Capture the cell that displays the provided text and extract its [x, y] central coordinate. 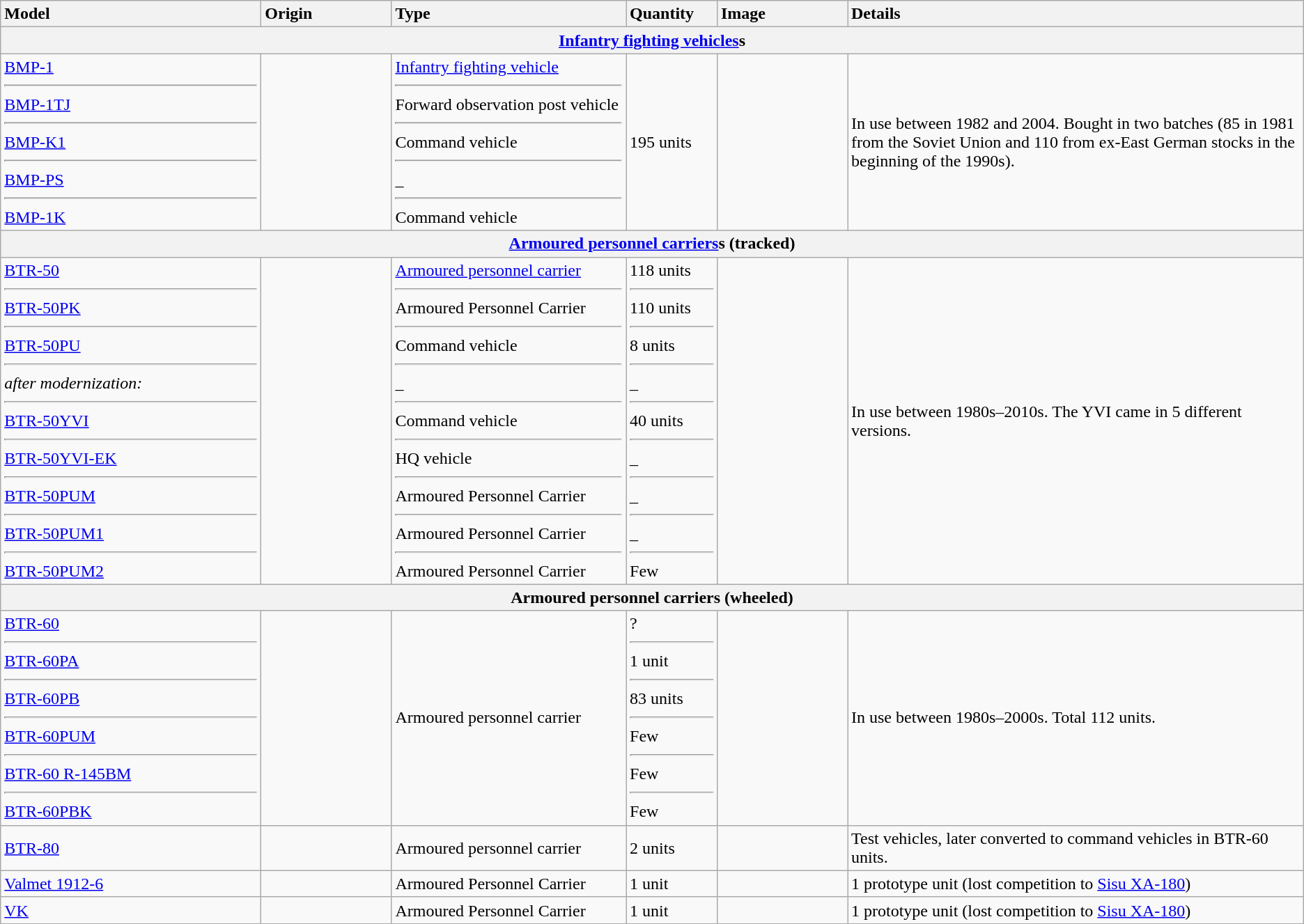
Armoured personnel carrierss (tracked) [652, 244]
118 units110 units8 units_40 units___Few [672, 421]
Test vehicles, later converted to command vehicles in BTR-60 units. [1076, 848]
In use between 1980s–2000s. Total 112 units. [1076, 718]
Image [782, 14]
Quantity [672, 14]
Details [1076, 14]
Armoured personnel carriers (wheeled) [652, 597]
BMP-1BMP-1TJBMP-K1BMP-PSBMP-1K [131, 142]
Infantry fighting vehicless [652, 40]
VK [131, 910]
Origin [326, 14]
BTR-80 [131, 848]
In use between 1980s–2010s. The YVI came in 5 different versions. [1076, 421]
Valmet 1912-6 [131, 884]
Model [131, 14]
BTR-60BTR-60PABTR-60PBBTR-60PUMBTR-60 R-145BMBTR-60PBK [131, 718]
195 units [672, 142]
2 units [672, 848]
Type [509, 14]
?1 unit83 unitsFewFewFew [672, 718]
Infantry fighting vehicleForward observation post vehicleCommand vehicle_Command vehicle [509, 142]
BTR-50BTR-50PKBTR-50PUafter modernization:BTR-50YVIBTR-50YVI-EKBTR-50PUMBTR-50PUM1BTR-50PUM2 [131, 421]
